Return the [x, y] coordinate for the center point of the cell that contains the specified text.  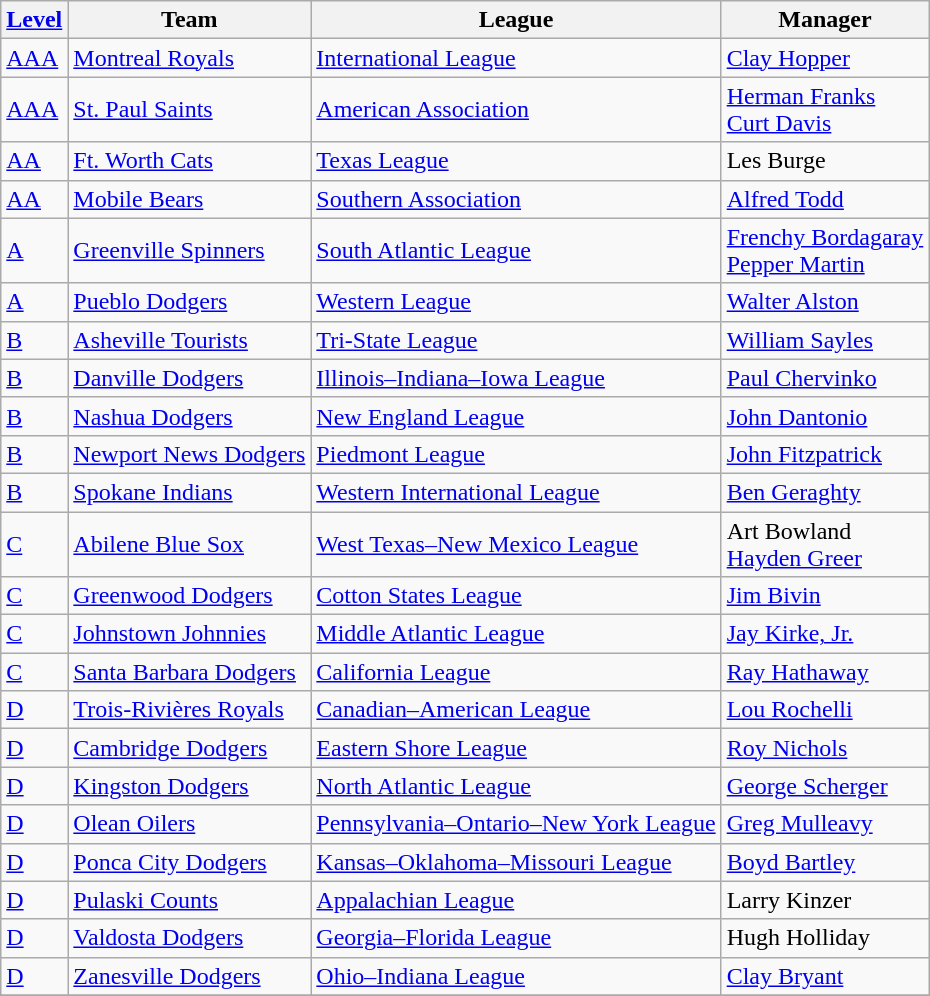
Canadian–American League [516, 710]
Ben Geraghty [825, 492]
Asheville Tourists [190, 340]
Tri-State League [516, 340]
Spokane Indians [190, 492]
Mobile Bears [190, 199]
Alfred Todd [825, 199]
Clay Bryant [825, 976]
Middle Atlantic League [516, 634]
Team [190, 20]
Newport News Dodgers [190, 454]
Level [34, 20]
Lou Rochelli [825, 710]
Ohio–Indiana League [516, 976]
Greg Mulleavy [825, 824]
John Fitzpatrick [825, 454]
North Atlantic League [516, 786]
Cambridge Dodgers [190, 748]
Ponca City Dodgers [190, 862]
South Atlantic League [516, 250]
Pennsylvania–Ontario–New York League [516, 824]
Hugh Holliday [825, 938]
George Scherger [825, 786]
Boyd Bartley [825, 862]
Texas League [516, 161]
Western League [516, 302]
Olean Oilers [190, 824]
New England League [516, 416]
Zanesville Dodgers [190, 976]
Herman FranksCurt Davis [825, 110]
West Texas–New Mexico League [516, 544]
Kansas–Oklahoma–Missouri League [516, 862]
Clay Hopper [825, 58]
Greenwood Dodgers [190, 596]
Valdosta Dodgers [190, 938]
William Sayles [825, 340]
International League [516, 58]
John Dantonio [825, 416]
Jay Kirke, Jr. [825, 634]
Montreal Royals [190, 58]
Roy Nichols [825, 748]
Western International League [516, 492]
Southern Association [516, 199]
Frenchy BordagarayPepper Martin [825, 250]
Pueblo Dodgers [190, 302]
Larry Kinzer [825, 900]
Santa Barbara Dodgers [190, 672]
Danville Dodgers [190, 378]
American Association [516, 110]
Eastern Shore League [516, 748]
Walter Alston [825, 302]
Cotton States League [516, 596]
Appalachian League [516, 900]
Nashua Dodgers [190, 416]
Manager [825, 20]
Illinois–Indiana–Iowa League [516, 378]
Johnstown Johnnies [190, 634]
Art BowlandHayden Greer [825, 544]
Pulaski Counts [190, 900]
League [516, 20]
Kingston Dodgers [190, 786]
Piedmont League [516, 454]
Georgia–Florida League [516, 938]
St. Paul Saints [190, 110]
Ft. Worth Cats [190, 161]
Ray Hathaway [825, 672]
Greenville Spinners [190, 250]
Paul Chervinko [825, 378]
Jim Bivin [825, 596]
California League [516, 672]
Trois-Rivières Royals [190, 710]
Les Burge [825, 161]
Abilene Blue Sox [190, 544]
